Search for the cell housing the specified text and yield its [X, Y] center coordinate. 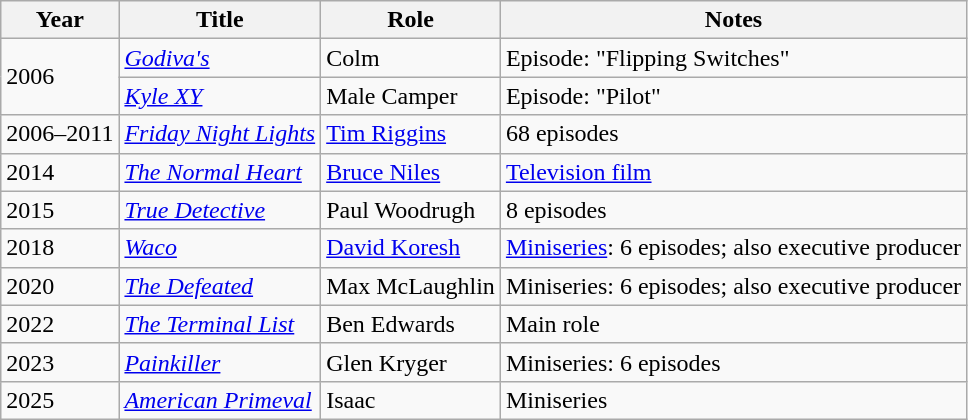
David Koresh [411, 248]
Colm [411, 58]
True Detective [220, 210]
Friday Night Lights [220, 134]
Max McLaughlin [411, 286]
Miniseries: 6 episodes [733, 362]
Ben Edwards [411, 324]
2018 [60, 248]
The Terminal List [220, 324]
2006–2011 [60, 134]
2020 [60, 286]
Miniseries [733, 400]
Role [411, 20]
8 episodes [733, 210]
2022 [60, 324]
Television film [733, 172]
Isaac [411, 400]
2014 [60, 172]
The Defeated [220, 286]
Waco [220, 248]
Kyle XY [220, 96]
Glen Kryger [411, 362]
Bruce Niles [411, 172]
68 episodes [733, 134]
Main role [733, 324]
Episode: "Pilot" [733, 96]
2015 [60, 210]
Notes [733, 20]
Tim Riggins [411, 134]
The Normal Heart [220, 172]
American Primeval [220, 400]
Painkiller [220, 362]
Godiva's [220, 58]
Episode: "Flipping Switches" [733, 58]
Title [220, 20]
2006 [60, 77]
2025 [60, 400]
Paul Woodrugh [411, 210]
Year [60, 20]
2023 [60, 362]
Male Camper [411, 96]
